Extract the [X, Y] coordinate from the center of the cell holding the provided text.  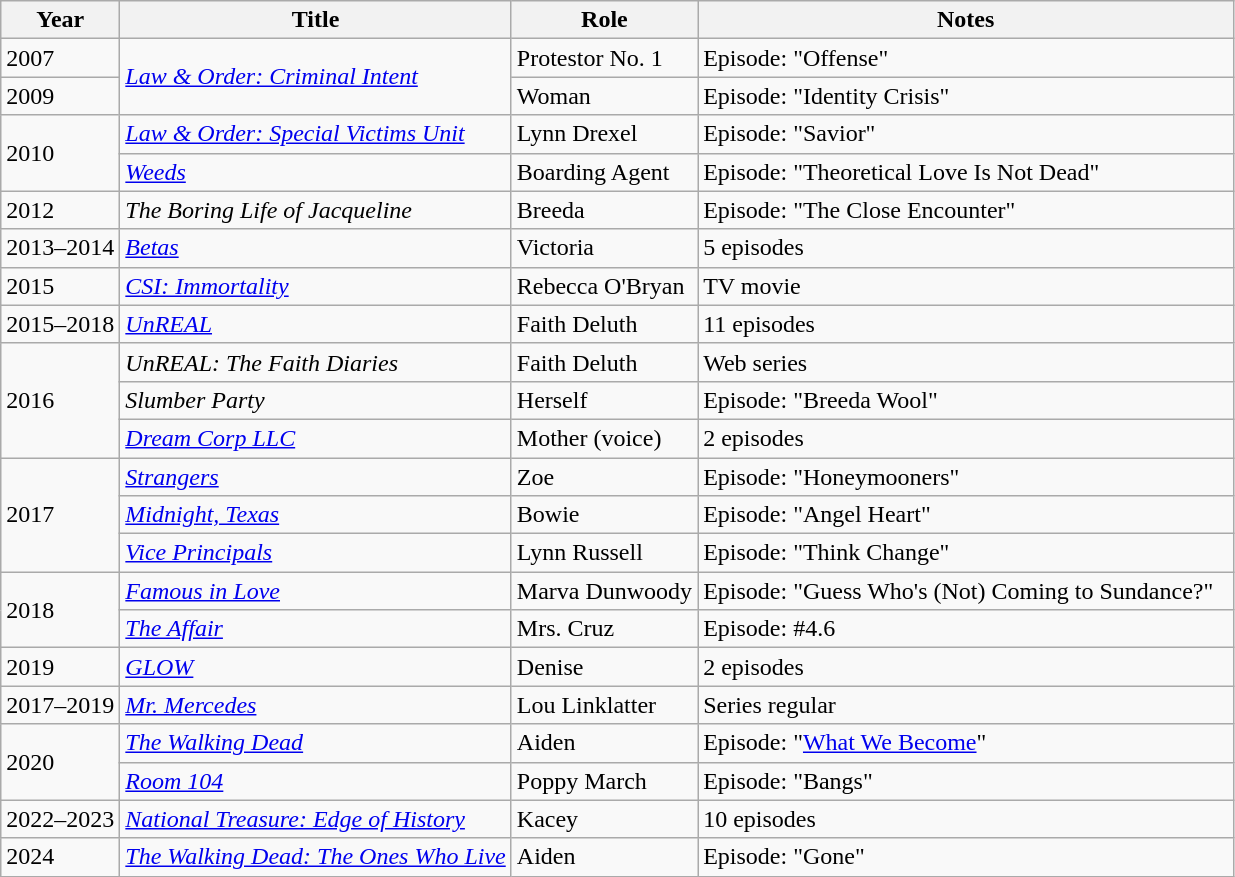
Poppy March [604, 781]
Woman [604, 96]
Episode: "Breeda Wool" [966, 400]
Vice Principals [316, 553]
Denise [604, 667]
5 episodes [966, 248]
2017 [60, 515]
2009 [60, 96]
2010 [60, 153]
2007 [60, 58]
Strangers [316, 477]
Rebecca O'Bryan [604, 286]
Room 104 [316, 781]
Zoe [604, 477]
Marva Dunwoody [604, 591]
Weeds [316, 172]
TV movie [966, 286]
Boarding Agent [604, 172]
2016 [60, 400]
2012 [60, 210]
The Affair [316, 629]
Protestor No. 1 [604, 58]
Series regular [966, 705]
11 episodes [966, 324]
Episode: "Offense" [966, 58]
The Walking Dead: The Ones Who Live [316, 857]
Episode: "What We Become" [966, 743]
2020 [60, 762]
Episode: #4.6 [966, 629]
Slumber Party [316, 400]
Episode: "The Close Encounter" [966, 210]
Famous in Love [316, 591]
Title [316, 20]
2022–2023 [60, 819]
Episode: "Theoretical Love Is Not Dead" [966, 172]
GLOW [316, 667]
Episode: "Gone" [966, 857]
Kacey [604, 819]
Mrs. Cruz [604, 629]
Lou Linklatter [604, 705]
Mr. Mercedes [316, 705]
Victoria [604, 248]
2024 [60, 857]
UnREAL: The Faith Diaries [316, 362]
Episode: "Bangs" [966, 781]
CSI: Immortality [316, 286]
2017–2019 [60, 705]
2015–2018 [60, 324]
Episode: "Angel Heart" [966, 515]
Mother (voice) [604, 438]
10 episodes [966, 819]
2015 [60, 286]
The Walking Dead [316, 743]
Role [604, 20]
Episode: "Identity Crisis" [966, 96]
Herself [604, 400]
2013–2014 [60, 248]
The Boring Life of Jacqueline [316, 210]
Dream Corp LLC [316, 438]
UnREAL [316, 324]
Episode: "Honeymooners" [966, 477]
Lynn Russell [604, 553]
Law & Order: Criminal Intent [316, 77]
2019 [60, 667]
Lynn Drexel [604, 134]
Episode: "Think Change" [966, 553]
Year [60, 20]
Midnight, Texas [316, 515]
Law & Order: Special Victims Unit [316, 134]
Betas [316, 248]
Bowie [604, 515]
Breeda [604, 210]
Episode: "Guess Who's (Not) Coming to Sundance?" [966, 591]
Notes [966, 20]
National Treasure: Edge of History [316, 819]
Episode: "Savior" [966, 134]
Web series [966, 362]
2018 [60, 610]
